Locate the cell with the specified text and output its [X, Y] center coordinate. 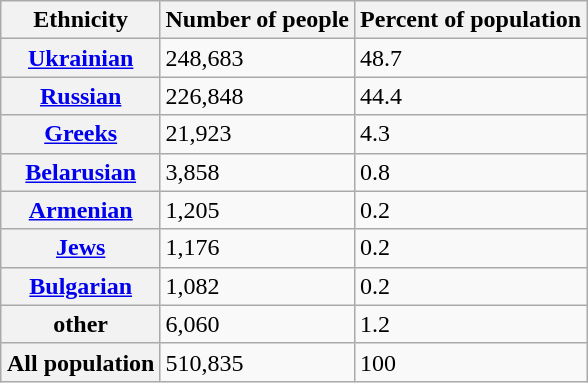
1,082 [258, 286]
Jews [80, 248]
226,848 [258, 96]
Ethnicity [80, 20]
0.8 [471, 172]
4.3 [471, 134]
21,923 [258, 134]
1.2 [471, 324]
1,205 [258, 210]
other [80, 324]
Armenian [80, 210]
Ukrainian [80, 58]
248,683 [258, 58]
510,835 [258, 362]
44.4 [471, 96]
100 [471, 362]
6,060 [258, 324]
Greeks [80, 134]
Number of people [258, 20]
Percent of population [471, 20]
3,858 [258, 172]
All population [80, 362]
Russian [80, 96]
48.7 [471, 58]
Belarusian [80, 172]
Bulgarian [80, 286]
1,176 [258, 248]
